Scan for the cell matching the given text and deliver its [x, y] coordinate at center. 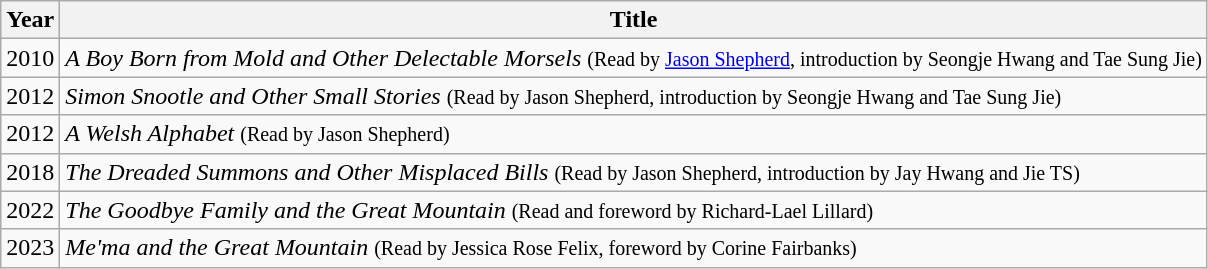
Me'ma and the Great Mountain (Read by Jessica Rose Felix, foreword by Corine Fairbanks) [634, 248]
2018 [30, 172]
2022 [30, 210]
The Goodbye Family and the Great Mountain (Read and foreword by Richard-Lael Lillard) [634, 210]
Title [634, 20]
A Welsh Alphabet (Read by Jason Shepherd) [634, 134]
Simon Snootle and Other Small Stories (Read by Jason Shepherd, introduction by Seongje Hwang and Tae Sung Jie) [634, 96]
Year [30, 20]
A Boy Born from Mold and Other Delectable Morsels (Read by Jason Shepherd, introduction by Seongje Hwang and Tae Sung Jie) [634, 58]
The Dreaded Summons and Other Misplaced Bills (Read by Jason Shepherd, introduction by Jay Hwang and Jie TS) [634, 172]
2023 [30, 248]
2010 [30, 58]
